Provide the (X, Y) coordinate of the cell's center where the given text is located.  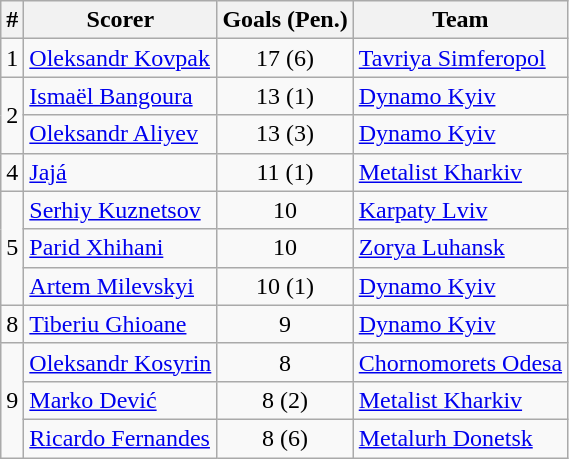
Tavriya Simferopol (460, 58)
Marko Dević (120, 400)
Chornomorets Odesa (460, 362)
Serhiy Kuznetsov (120, 210)
Ismaël Bangoura (120, 96)
Karpaty Lviv (460, 210)
2 (12, 115)
Scorer (120, 20)
# (12, 20)
Tiberiu Ghioane (120, 324)
8 (2) (285, 400)
13 (1) (285, 96)
1 (12, 58)
Parid Xhihani (120, 248)
17 (6) (285, 58)
Ricardo Fernandes (120, 438)
Zorya Luhansk (460, 248)
Oleksandr Kovpak (120, 58)
Team (460, 20)
10 (1) (285, 286)
11 (1) (285, 172)
Oleksandr Aliyev (120, 134)
8 (6) (285, 438)
Jajá (120, 172)
Artem Milevskyi (120, 286)
5 (12, 248)
Oleksandr Kosyrin (120, 362)
13 (3) (285, 134)
Goals (Pen.) (285, 20)
4 (12, 172)
Metalurh Donetsk (460, 438)
